Identify which cell holds the provided text, then report its (x, y) central coordinate. 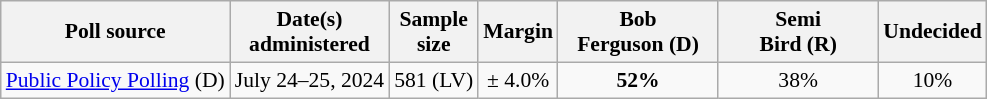
July 24–25, 2024 (310, 80)
SemiBird (R) (798, 32)
Undecided (932, 32)
38% (798, 80)
581 (LV) (434, 80)
10% (932, 80)
Poll source (116, 32)
52% (638, 80)
± 4.0% (518, 80)
BobFerguson (D) (638, 32)
Samplesize (434, 32)
Date(s)administered (310, 32)
Public Policy Polling (D) (116, 80)
Margin (518, 32)
